Identify which cell holds the provided text, then report its (x, y) central coordinate. 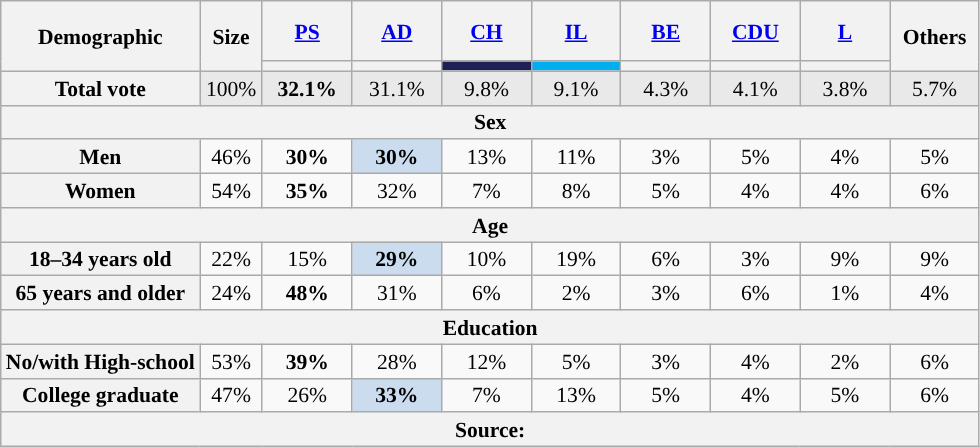
Sex (490, 122)
Total vote (100, 88)
35% (307, 191)
CH (487, 31)
100% (232, 88)
22% (232, 259)
IL (576, 31)
65 years and older (100, 293)
4.1% (756, 88)
53% (232, 361)
1% (845, 293)
19% (576, 259)
11% (576, 157)
32.1% (307, 88)
College graduate (100, 395)
CDU (756, 31)
39% (307, 361)
12% (487, 361)
31.1% (397, 88)
3.8% (845, 88)
Size (232, 36)
PS (307, 31)
Age (490, 225)
31% (397, 293)
26% (307, 395)
No/with High-school (100, 361)
Demographic (100, 36)
9.8% (487, 88)
Education (490, 327)
46% (232, 157)
10% (487, 259)
Men (100, 157)
BE (666, 31)
9.1% (576, 88)
Women (100, 191)
5.7% (935, 88)
32% (397, 191)
18–34 years old (100, 259)
L (845, 31)
47% (232, 395)
54% (232, 191)
24% (232, 293)
4.3% (666, 88)
15% (307, 259)
28% (397, 361)
29% (397, 259)
Source: (490, 430)
Others (935, 36)
33% (397, 395)
AD (397, 31)
8% (576, 191)
48% (307, 293)
